Search for the cell housing the specified text and yield its (x, y) center coordinate. 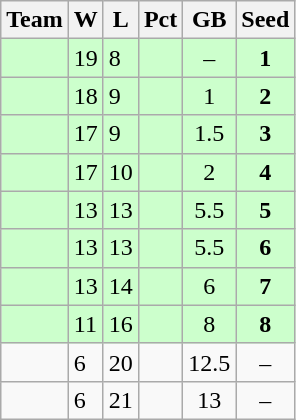
16 (120, 324)
12.5 (210, 362)
5 (266, 210)
GB (210, 20)
4 (266, 172)
14 (120, 286)
18 (86, 96)
11 (86, 324)
20 (120, 362)
W (86, 20)
Pct (160, 20)
10 (120, 172)
3 (266, 134)
Team (35, 20)
1.5 (210, 134)
Seed (266, 20)
L (120, 20)
7 (266, 286)
21 (120, 400)
19 (86, 58)
